From the cell containing the given text, extract its center point as (x, y) coordinate. 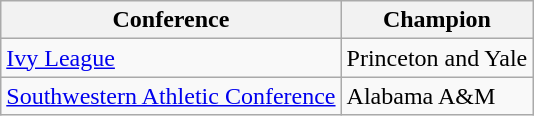
Conference (171, 20)
Princeton and Yale (437, 58)
Ivy League (171, 58)
Alabama A&M (437, 96)
Southwestern Athletic Conference (171, 96)
Champion (437, 20)
